Search for the cell housing the specified text and yield its (x, y) center coordinate. 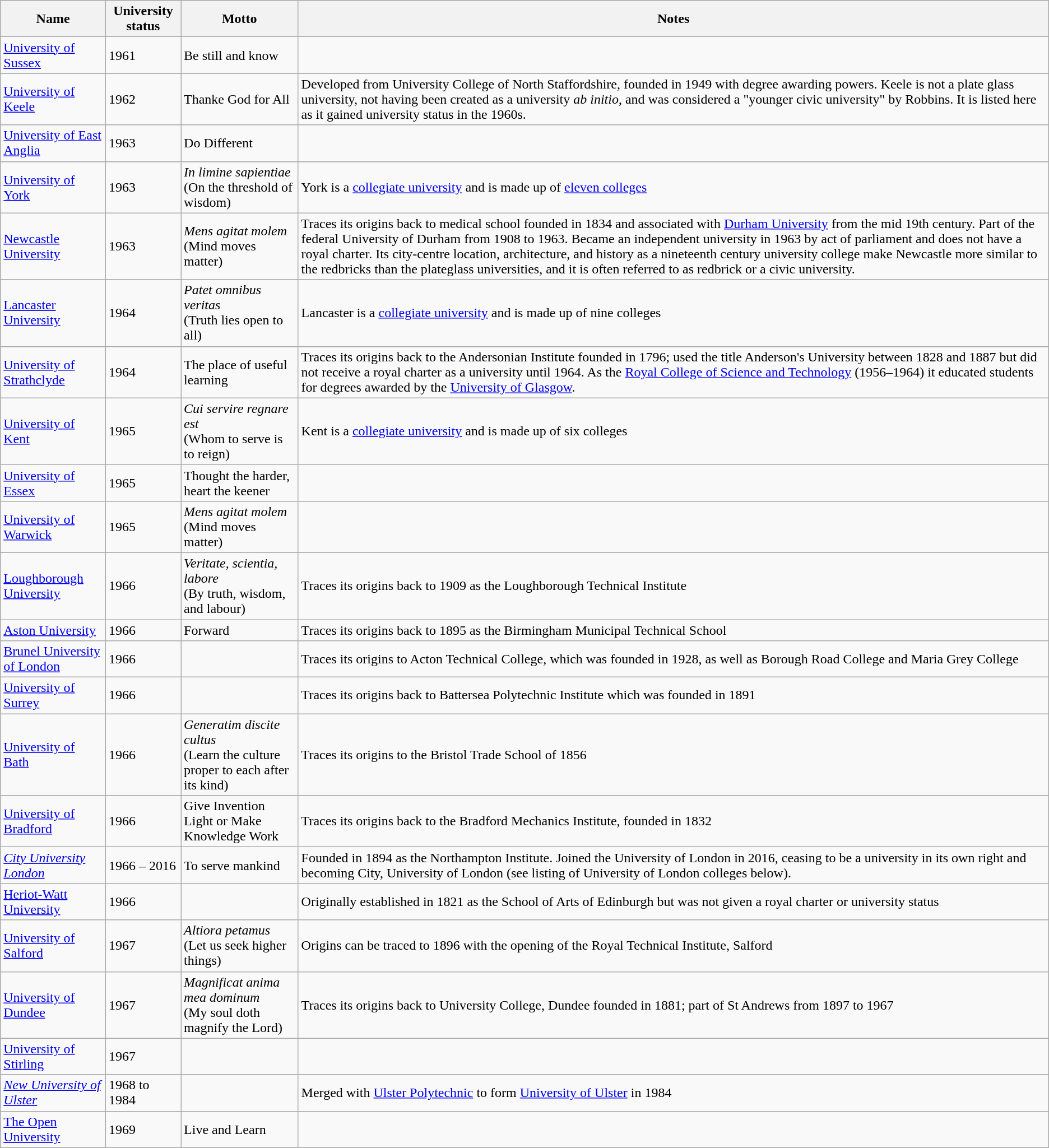
Notes (674, 19)
New University of Ulster (53, 1093)
University of Bradford (53, 821)
Veritate, scientia, labore(By truth, wisdom, and labour) (240, 586)
Traces its origins to the Bristol Trade School of 1856 (674, 755)
Loughborough University (53, 586)
1969 (143, 1130)
University of Kent (53, 431)
Brunel University of London (53, 659)
Generatim discite cultus(Learn the culture proper to each after its kind) (240, 755)
City University London (53, 865)
Lancaster is a collegiate university and is made up of nine colleges (674, 313)
University of York (53, 187)
University of East Anglia (53, 143)
University of Surrey (53, 696)
Altiora petamus(Let us seek higher things) (240, 946)
Traces its origins back to the Bradford Mechanics Institute, founded in 1832 (674, 821)
University of Warwick (53, 527)
University of Stirling (53, 1057)
Traces its origins back to 1909 as the Loughborough Technical Institute (674, 586)
Kent is a collegiate university and is made up of six colleges (674, 431)
Do Different (240, 143)
Traces its origins back to 1895 as the Birmingham Municipal Technical School (674, 630)
In limine sapientiae(On the threshold of wisdom) (240, 187)
Motto (240, 19)
University of Sussex (53, 55)
1961 (143, 55)
1966 – 2016 (143, 865)
Forward (240, 630)
University of Strathclyde (53, 372)
Be still and know (240, 55)
Give Invention Light or Make Knowledge Work (240, 821)
York is a collegiate university and is made up of eleven colleges (674, 187)
University of Dundee (53, 1005)
Traces its origins to Acton Technical College, which was founded in 1928, as well as Borough Road College and Maria Grey College (674, 659)
Cui servire regnare est(Whom to serve is to reign) (240, 431)
Patet omnibus veritas(Truth lies open to all) (240, 313)
Originally established in 1821 as the School of Arts of Edinburgh but was not given a royal charter or university status (674, 902)
Newcastle University (53, 247)
Heriot-Watt University (53, 902)
Magnificat anima mea dominum(My soul doth magnify the Lord) (240, 1005)
Aston University (53, 630)
Name (53, 19)
The Open University (53, 1130)
University of Bath (53, 755)
Traces its origins back to Battersea Polytechnic Institute which was founded in 1891 (674, 696)
1962 (143, 99)
To serve mankind (240, 865)
University of Salford (53, 946)
Lancaster University (53, 313)
University status (143, 19)
Traces its origins back to University College, Dundee founded in 1881; part of St Andrews from 1897 to 1967 (674, 1005)
Merged with Ulster Polytechnic to form University of Ulster in 1984 (674, 1093)
The place of useful learning (240, 372)
1968 to 1984 (143, 1093)
University of Essex (53, 483)
Live and Learn (240, 1130)
Origins can be traced to 1896 with the opening of the Royal Technical Institute, Salford (674, 946)
University of Keele (53, 99)
Thought the harder, heart the keener (240, 483)
Thanke God for All (240, 99)
